Return the (X, Y) coordinate for the center point of the cell that contains the specified text.  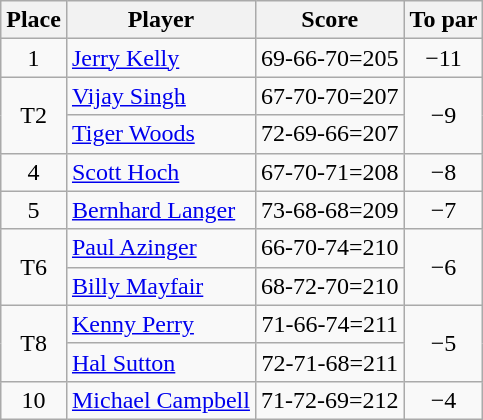
67-70-71=208 (330, 172)
Place (34, 20)
−8 (444, 172)
T2 (34, 115)
Michael Campbell (160, 400)
Player (160, 20)
Jerry Kelly (160, 58)
−4 (444, 400)
71-72-69=212 (330, 400)
72-69-66=207 (330, 134)
69-66-70=205 (330, 58)
−7 (444, 210)
To par (444, 20)
72-71-68=211 (330, 362)
Tiger Woods (160, 134)
Kenny Perry (160, 324)
−11 (444, 58)
Bernhard Langer (160, 210)
66-70-74=210 (330, 248)
Vijay Singh (160, 96)
68-72-70=210 (330, 286)
67-70-70=207 (330, 96)
−6 (444, 267)
−5 (444, 343)
4 (34, 172)
Scott Hoch (160, 172)
Hal Sutton (160, 362)
5 (34, 210)
Score (330, 20)
T8 (34, 343)
Paul Azinger (160, 248)
1 (34, 58)
10 (34, 400)
73-68-68=209 (330, 210)
T6 (34, 267)
71-66-74=211 (330, 324)
−9 (444, 115)
Billy Mayfair (160, 286)
